Scan for the cell matching the given text and deliver its [X, Y] coordinate at center. 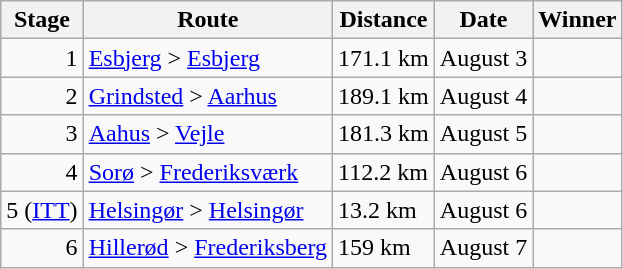
Helsingør > Helsingør [208, 210]
2 [42, 96]
August 3 [483, 58]
1 [42, 58]
Esbjerg > Esbjerg [208, 58]
3 [42, 134]
4 [42, 172]
August 7 [483, 248]
6 [42, 248]
Stage [42, 20]
Grindsted > Aarhus [208, 96]
189.1 km [384, 96]
Aahus > Vejle [208, 134]
5 (ITT) [42, 210]
171.1 km [384, 58]
112.2 km [384, 172]
Winner [578, 20]
Sorø > Frederiksværk [208, 172]
159 km [384, 248]
Route [208, 20]
Hillerød > Frederiksberg [208, 248]
Date [483, 20]
13.2 km [384, 210]
181.3 km [384, 134]
Distance [384, 20]
August 5 [483, 134]
August 4 [483, 96]
